Search for the cell housing the specified text and yield its [x, y] center coordinate. 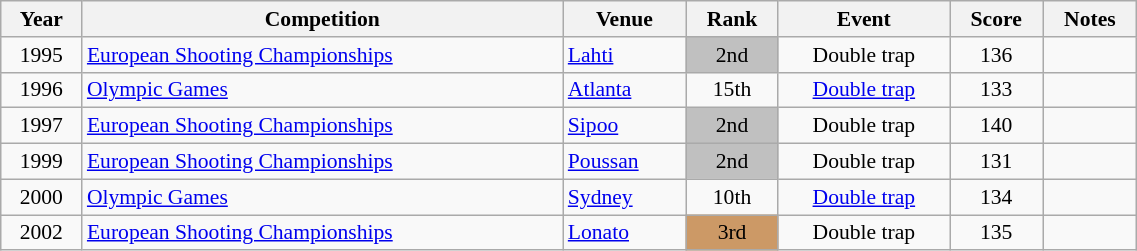
Notes [1090, 19]
1995 [42, 55]
140 [996, 126]
1997 [42, 126]
Rank [732, 19]
1996 [42, 90]
134 [996, 197]
Event [864, 19]
Score [996, 19]
133 [996, 90]
Competition [322, 19]
136 [996, 55]
2000 [42, 197]
Sydney [624, 197]
Lonato [624, 233]
Atlanta [624, 90]
10th [732, 197]
15th [732, 90]
Venue [624, 19]
Sipoo [624, 126]
135 [996, 233]
2002 [42, 233]
131 [996, 162]
3rd [732, 233]
Poussan [624, 162]
1999 [42, 162]
Year [42, 19]
Lahti [624, 55]
